Capture the cell that displays the provided text and extract its (X, Y) central coordinate. 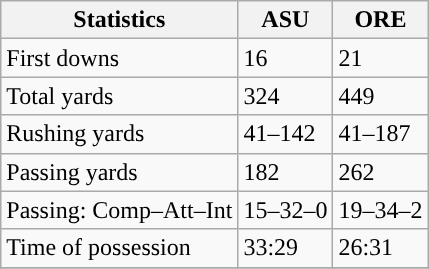
Total yards (120, 96)
Passing: Comp–Att–Int (120, 210)
Statistics (120, 20)
Passing yards (120, 172)
41–187 (380, 134)
16 (286, 58)
21 (380, 58)
ASU (286, 20)
ORE (380, 20)
324 (286, 96)
33:29 (286, 248)
41–142 (286, 134)
Time of possession (120, 248)
449 (380, 96)
19–34–2 (380, 210)
Rushing yards (120, 134)
26:31 (380, 248)
262 (380, 172)
182 (286, 172)
First downs (120, 58)
15–32–0 (286, 210)
